Determine the (X, Y) coordinate at the center of the cell enclosing the given text.  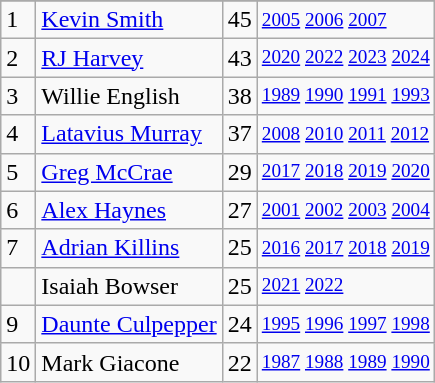
3 (18, 96)
Daunte Culpepper (129, 324)
2005 2006 2007 (346, 20)
5 (18, 172)
2020 2022 2023 2024 (346, 58)
37 (240, 134)
Willie English (129, 96)
2016 2017 2018 2019 (346, 248)
9 (18, 324)
Isaiah Bowser (129, 286)
22 (240, 362)
45 (240, 20)
6 (18, 210)
Latavius Murray (129, 134)
38 (240, 96)
2017 2018 2019 2020 (346, 172)
Alex Haynes (129, 210)
7 (18, 248)
Kevin Smith (129, 20)
4 (18, 134)
2001 2002 2003 2004 (346, 210)
2008 2010 2011 2012 (346, 134)
Adrian Killins (129, 248)
24 (240, 324)
2 (18, 58)
Greg McCrae (129, 172)
RJ Harvey (129, 58)
1987 1988 1989 1990 (346, 362)
27 (240, 210)
43 (240, 58)
1 (18, 20)
2021 2022 (346, 286)
1995 1996 1997 1998 (346, 324)
29 (240, 172)
10 (18, 362)
1989 1990 1991 1993 (346, 96)
Mark Giacone (129, 362)
